Provide the [X, Y] coordinate of the cell's center where the given text is located.  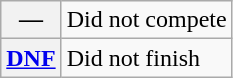
DNF [31, 58]
Did not finish [146, 58]
— [31, 20]
Did not compete [146, 20]
